Extract the [x, y] coordinate from the center of the cell holding the provided text.  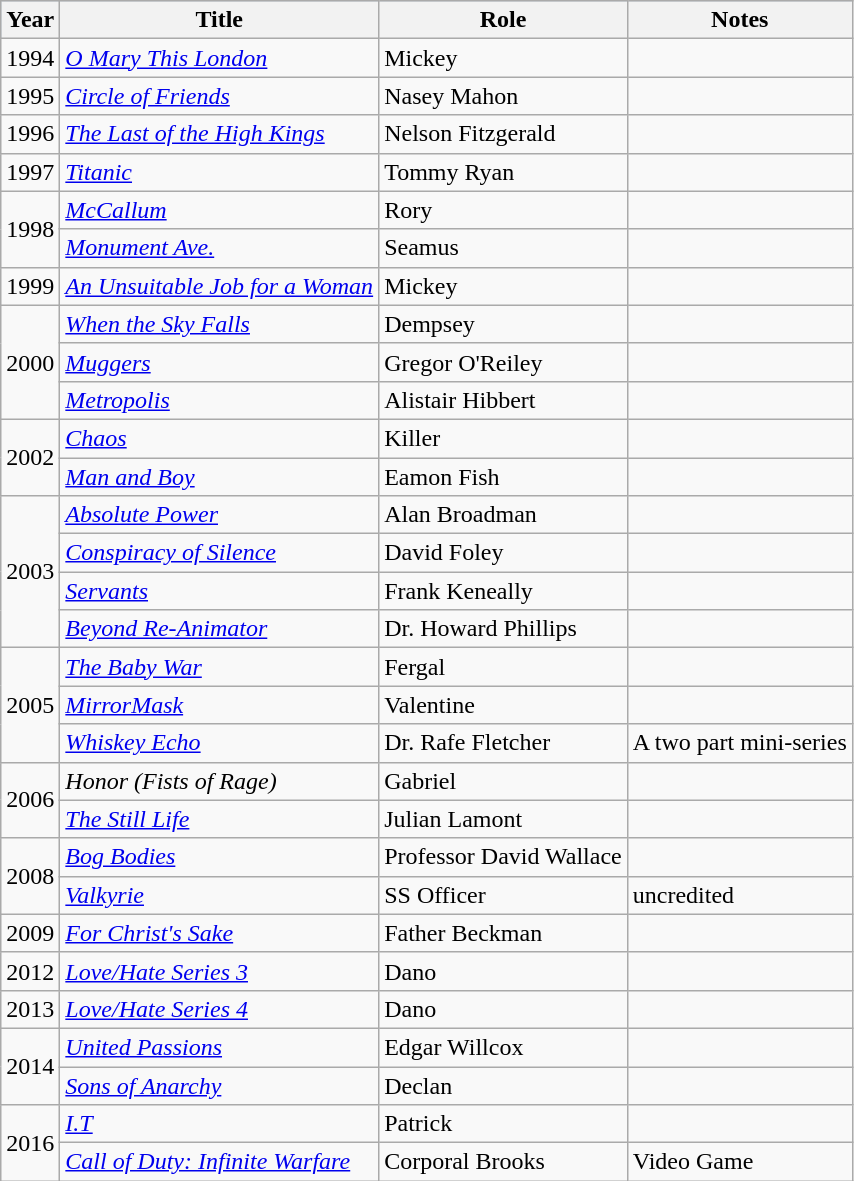
2014 [30, 1066]
Role [504, 20]
2003 [30, 572]
2005 [30, 705]
1999 [30, 286]
Corporal Brooks [504, 1162]
SS Officer [504, 895]
Valkyrie [220, 895]
uncredited [740, 895]
2016 [30, 1143]
For Christ's Sake [220, 933]
Tommy Ryan [504, 172]
Gabriel [504, 781]
Titanic [220, 172]
Conspiracy of Silence [220, 553]
Julian Lamont [504, 819]
Bog Bodies [220, 857]
Seamus [504, 248]
Frank Keneally [504, 591]
Circle of Friends [220, 96]
Year [30, 20]
Sons of Anarchy [220, 1085]
1995 [30, 96]
A two part mini-series [740, 743]
Fergal [504, 667]
Patrick [504, 1124]
Rory [504, 210]
1996 [30, 134]
David Foley [504, 553]
Video Game [740, 1162]
Edgar Willcox [504, 1047]
Eamon Fish [504, 477]
Alan Broadman [504, 515]
Dr. Rafe Fletcher [504, 743]
Metropolis [220, 400]
Alistair Hibbert [504, 400]
Honor (Fists of Rage) [220, 781]
Dr. Howard Phillips [504, 629]
The Last of the High Kings [220, 134]
The Still Life [220, 819]
McCallum [220, 210]
When the Sky Falls [220, 324]
Gregor O'Reiley [504, 362]
2013 [30, 1009]
Valentine [504, 705]
Love/Hate Series 3 [220, 971]
An Unsuitable Job for a Woman [220, 286]
1994 [30, 58]
Notes [740, 20]
Man and Boy [220, 477]
Killer [504, 438]
Muggers [220, 362]
2002 [30, 457]
2006 [30, 800]
MirrorMask [220, 705]
Chaos [220, 438]
Absolute Power [220, 515]
Title [220, 20]
1997 [30, 172]
United Passions [220, 1047]
O Mary This London [220, 58]
2000 [30, 362]
Dempsey [504, 324]
2012 [30, 971]
The Baby War [220, 667]
Monument Ave. [220, 248]
Nasey Mahon [504, 96]
Servants [220, 591]
Declan [504, 1085]
2008 [30, 876]
Father Beckman [504, 933]
Call of Duty: Infinite Warfare [220, 1162]
Whiskey Echo [220, 743]
I.T [220, 1124]
Nelson Fitzgerald [504, 134]
1998 [30, 229]
Professor David Wallace [504, 857]
Love/Hate Series 4 [220, 1009]
Beyond Re-Animator [220, 629]
2009 [30, 933]
